Extract the (x, y) coordinate from the center of the cell holding the provided text.  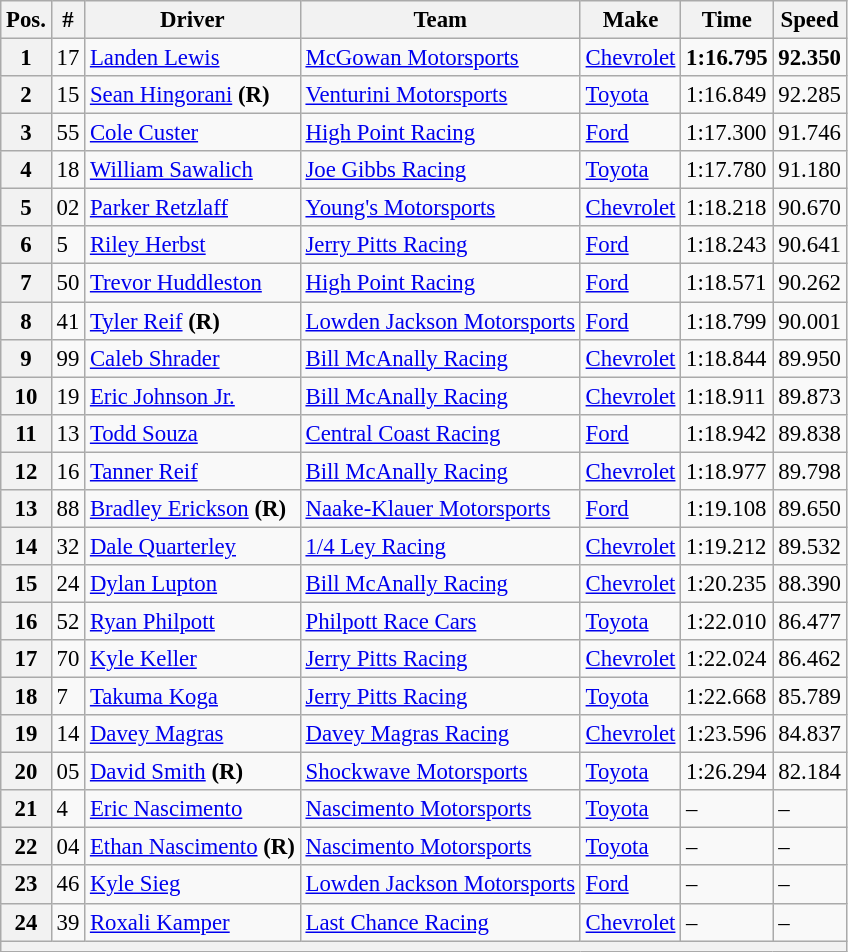
90.641 (810, 245)
1:26.294 (727, 772)
Kyle Keller (193, 659)
Roxali Kamper (193, 922)
1:17.780 (727, 170)
Dale Quarterley (193, 546)
10 (26, 396)
89.532 (810, 546)
Takuma Koga (193, 697)
Venturini Motorsports (440, 95)
84.837 (810, 734)
Eric Nascimento (193, 809)
Naake-Klauer Motorsports (440, 509)
05 (68, 772)
22 (26, 847)
90.001 (810, 321)
1:18.799 (727, 321)
1:22.024 (727, 659)
1:18.571 (727, 283)
1:17.300 (727, 133)
1:20.235 (727, 584)
89.838 (810, 433)
Driver (193, 20)
Kyle Sieg (193, 885)
Young's Motorsports (440, 208)
Philpott Race Cars (440, 621)
Dylan Lupton (193, 584)
3 (26, 133)
88.390 (810, 584)
11 (26, 433)
1:18.218 (727, 208)
50 (68, 283)
1:18.844 (727, 358)
89.798 (810, 471)
04 (68, 847)
1:18.977 (727, 471)
Caleb Shrader (193, 358)
41 (68, 321)
Todd Souza (193, 433)
McGowan Motorsports (440, 58)
Riley Herbst (193, 245)
Parker Retzlaff (193, 208)
1:19.108 (727, 509)
32 (68, 546)
12 (26, 471)
21 (26, 809)
1:18.243 (727, 245)
86.477 (810, 621)
70 (68, 659)
Davey Magras Racing (440, 734)
Shockwave Motorsports (440, 772)
Time (727, 20)
90.262 (810, 283)
20 (26, 772)
Speed (810, 20)
Team (440, 20)
Make (630, 20)
86.462 (810, 659)
90.670 (810, 208)
92.350 (810, 58)
99 (68, 358)
Central Coast Racing (440, 433)
1:16.795 (727, 58)
88 (68, 509)
55 (68, 133)
82.184 (810, 772)
91.746 (810, 133)
William Sawalich (193, 170)
Last Chance Racing (440, 922)
46 (68, 885)
1:22.668 (727, 697)
91.180 (810, 170)
1:19.212 (727, 546)
39 (68, 922)
Joe Gibbs Racing (440, 170)
85.789 (810, 697)
David Smith (R) (193, 772)
1/4 Ley Racing (440, 546)
9 (26, 358)
Tanner Reif (193, 471)
6 (26, 245)
Sean Hingorani (R) (193, 95)
Pos. (26, 20)
8 (26, 321)
1:23.596 (727, 734)
Tyler Reif (R) (193, 321)
89.950 (810, 358)
1 (26, 58)
02 (68, 208)
Trevor Huddleston (193, 283)
Landen Lewis (193, 58)
2 (26, 95)
Eric Johnson Jr. (193, 396)
1:16.849 (727, 95)
Cole Custer (193, 133)
Bradley Erickson (R) (193, 509)
Ethan Nascimento (R) (193, 847)
52 (68, 621)
1:22.010 (727, 621)
Davey Magras (193, 734)
92.285 (810, 95)
Ryan Philpott (193, 621)
1:18.942 (727, 433)
89.650 (810, 509)
23 (26, 885)
1:18.911 (727, 396)
89.873 (810, 396)
# (68, 20)
